Extract the [x, y] coordinate from the center of the cell holding the provided text.  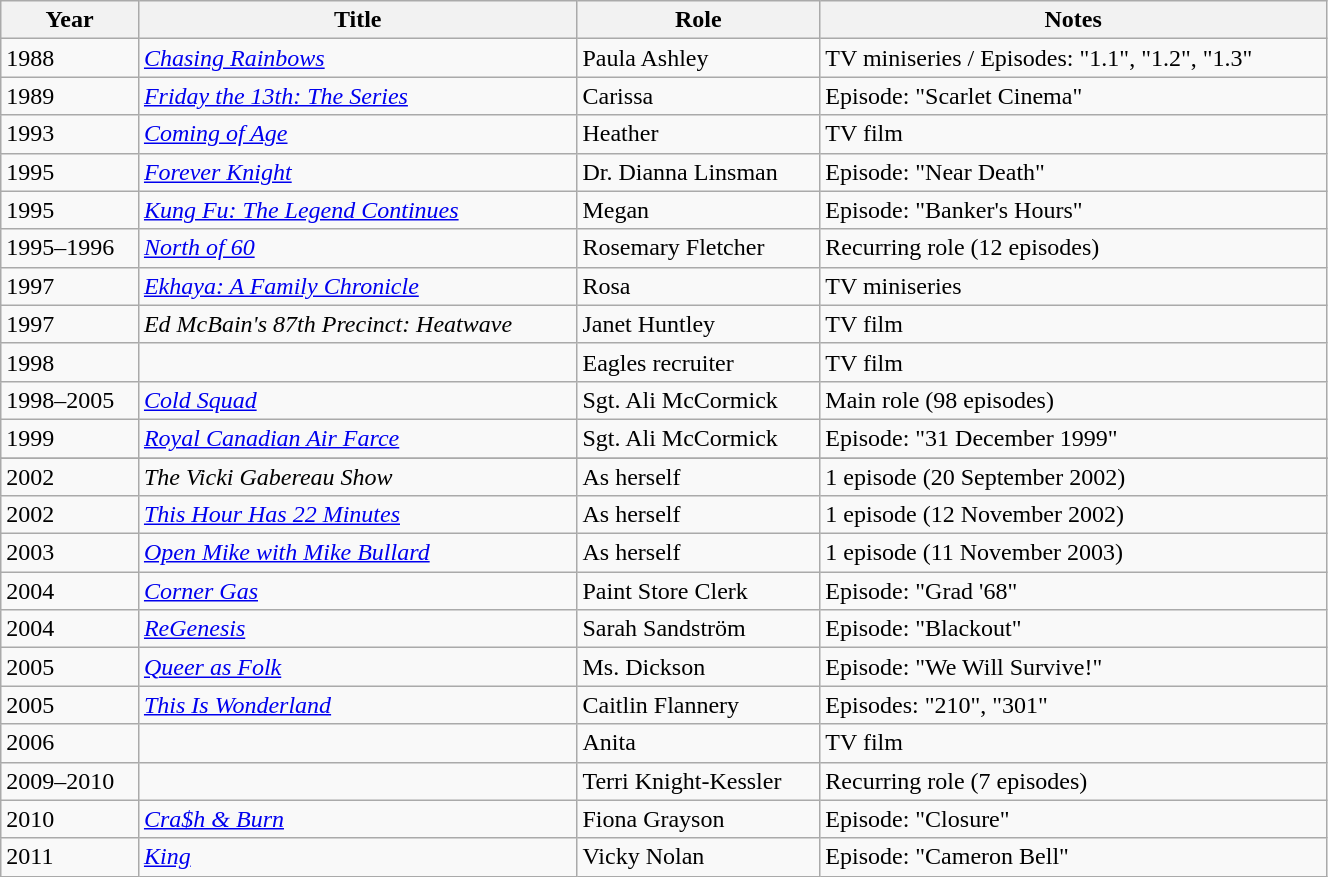
Eagles recruiter [698, 362]
Dr. Dianna Linsman [698, 172]
Title [358, 20]
North of 60 [358, 248]
ReGenesis [358, 629]
Episode: "We Will Survive!" [1074, 667]
2011 [70, 857]
Rosemary Fletcher [698, 248]
Paula Ashley [698, 58]
1989 [70, 96]
Friday the 13th: The Series [358, 96]
Royal Canadian Air Farce [358, 438]
Year [70, 20]
Ekhaya: A Family Chronicle [358, 286]
Cold Squad [358, 400]
2010 [70, 819]
Episode: "Scarlet Cinema" [1074, 96]
TV miniseries / Episodes: "1.1", "1.2", "1.3" [1074, 58]
Vicky Nolan [698, 857]
Sarah Sandström [698, 629]
1 episode (12 November 2002) [1074, 515]
Episode: "Banker's Hours" [1074, 210]
1999 [70, 438]
Kung Fu: The Legend Continues [358, 210]
Recurring role (7 episodes) [1074, 781]
Episodes: "210", "301" [1074, 705]
1 episode (20 September 2002) [1074, 477]
Main role (98 episodes) [1074, 400]
Ms. Dickson [698, 667]
1995–1996 [70, 248]
Queer as Folk [358, 667]
TV miniseries [1074, 286]
2006 [70, 743]
Chasing Rainbows [358, 58]
1998 [70, 362]
Role [698, 20]
This Is Wonderland [358, 705]
Carissa [698, 96]
Notes [1074, 20]
Episode: "Near Death" [1074, 172]
Caitlin Flannery [698, 705]
Recurring role (12 episodes) [1074, 248]
This Hour Has 22 Minutes [358, 515]
The Vicki Gabereau Show [358, 477]
Open Mike with Mike Bullard [358, 553]
Terri Knight-Kessler [698, 781]
Episode: "Grad '68" [1074, 591]
Forever Knight [358, 172]
Janet Huntley [698, 324]
Episode: "Blackout" [1074, 629]
1 episode (11 November 2003) [1074, 553]
Cra$h & Burn [358, 819]
Fiona Grayson [698, 819]
Anita [698, 743]
Episode: "Cameron Bell" [1074, 857]
Ed McBain's 87th Precinct: Heatwave [358, 324]
Rosa [698, 286]
Megan [698, 210]
1993 [70, 134]
Paint Store Clerk [698, 591]
1988 [70, 58]
Heather [698, 134]
2009–2010 [70, 781]
Episode: "Closure" [1074, 819]
1998–2005 [70, 400]
Corner Gas [358, 591]
King [358, 857]
Coming of Age [358, 134]
2003 [70, 553]
Episode: "31 December 1999" [1074, 438]
